For the text-containing cell, return its midpoint in (x, y) coordinate format. 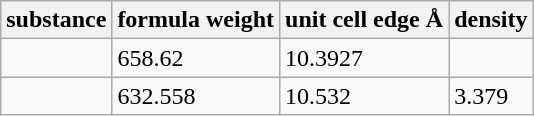
658.62 (196, 58)
density (491, 20)
formula weight (196, 20)
substance (56, 20)
unit cell edge Å (364, 20)
10.3927 (364, 58)
632.558 (196, 96)
3.379 (491, 96)
10.532 (364, 96)
